Determine the [x, y] coordinate at the center of the cell enclosing the given text.  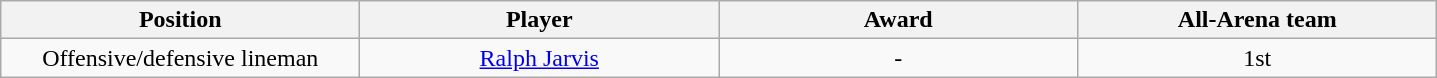
All-Arena team [1258, 20]
1st [1258, 58]
Position [180, 20]
Offensive/defensive lineman [180, 58]
Award [898, 20]
Ralph Jarvis [540, 58]
Player [540, 20]
- [898, 58]
